Detect which cell encompasses the target text, then output its [x, y] center coordinate. 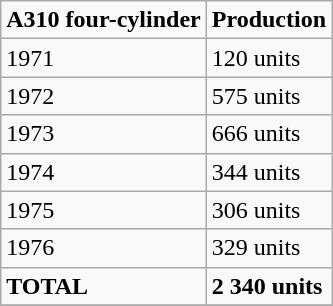
306 units [268, 210]
1975 [104, 210]
575 units [268, 96]
1976 [104, 248]
666 units [268, 134]
120 units [268, 58]
344 units [268, 172]
Production [268, 20]
1974 [104, 172]
1972 [104, 96]
TOTAL [104, 286]
1971 [104, 58]
1973 [104, 134]
329 units [268, 248]
A310 four-cylinder [104, 20]
2 340 units [268, 286]
